Identify which cell holds the provided text, then report its (X, Y) central coordinate. 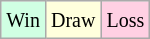
Loss (126, 20)
Draw (72, 20)
Win (24, 20)
